Scan for the cell matching the given text and deliver its [X, Y] coordinate at center. 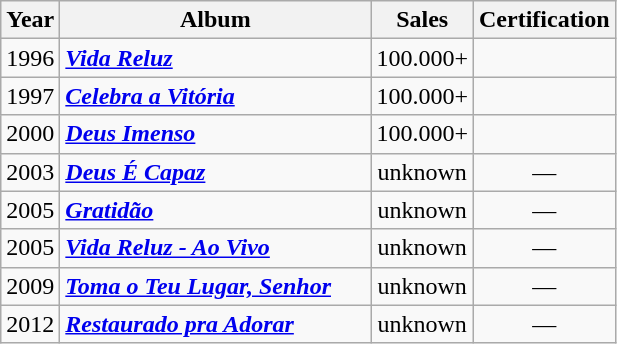
Deus É Capaz [216, 172]
1996 [30, 58]
Restaurado pra Adorar [216, 324]
2003 [30, 172]
1997 [30, 96]
Gratidão [216, 210]
2009 [30, 286]
2000 [30, 134]
Sales [422, 20]
Vida Reluz [216, 58]
2012 [30, 324]
Celebra a Vitória [216, 96]
Vida Reluz - Ao Vivo [216, 248]
Album [216, 20]
Toma o Teu Lugar, Senhor [216, 286]
Year [30, 20]
Deus Imenso [216, 134]
Certification [544, 20]
